Return (X, Y) of the center of cell containing provided text 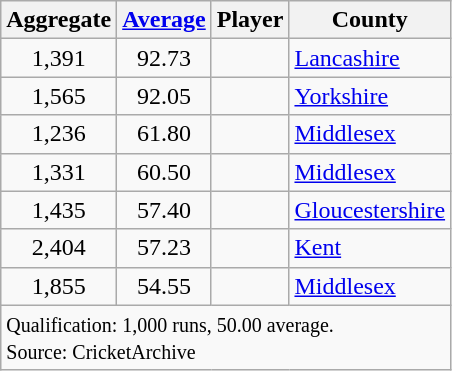
Yorkshire (370, 96)
Lancashire (370, 58)
57.23 (164, 248)
1,236 (59, 134)
Player (250, 20)
1,855 (59, 286)
92.73 (164, 58)
92.05 (164, 96)
57.40 (164, 210)
1,435 (59, 210)
County (370, 20)
Kent (370, 248)
1,331 (59, 172)
1,391 (59, 58)
2,404 (59, 248)
Gloucestershire (370, 210)
Aggregate (59, 20)
54.55 (164, 286)
Qualification: 1,000 runs, 50.00 average.Source: CricketArchive (226, 338)
1,565 (59, 96)
61.80 (164, 134)
Average (164, 20)
60.50 (164, 172)
